Scan for the cell matching the given text and deliver its [x, y] coordinate at center. 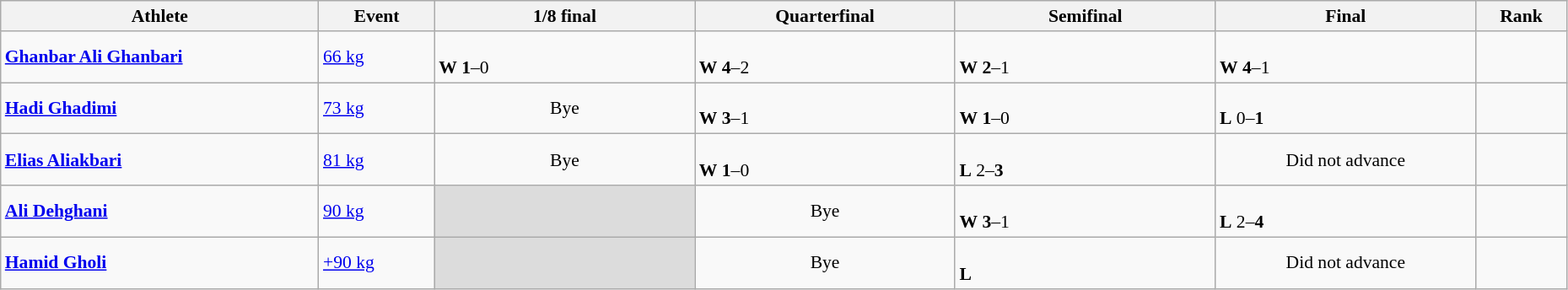
+90 kg [376, 263]
81 kg [376, 160]
L 2–4 [1346, 211]
Athlete [160, 16]
Ghanbar Ali Ghanbari [160, 57]
1/8 final [565, 16]
L 2–3 [1085, 160]
Quarterfinal [825, 16]
Final [1346, 16]
73 kg [376, 108]
Rank [1522, 16]
Hamid Gholi [160, 263]
Ali Dehghani [160, 211]
Elias Aliakbari [160, 160]
Semifinal [1085, 16]
W 2–1 [1085, 57]
W 4–1 [1346, 57]
Hadi Ghadimi [160, 108]
Event [376, 16]
66 kg [376, 57]
W 4–2 [825, 57]
90 kg [376, 211]
L [1085, 263]
L 0–1 [1346, 108]
